Provide the (x, y) coordinate of the cell's center where the given text is located.  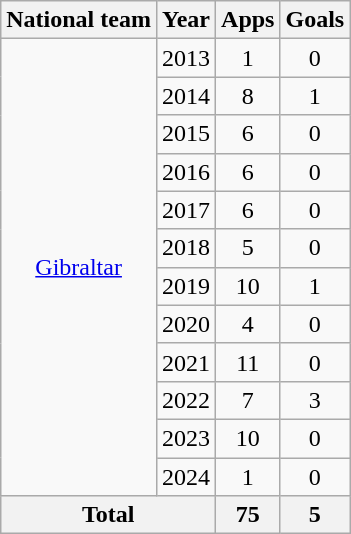
7 (248, 400)
2022 (186, 400)
11 (248, 362)
Year (186, 20)
Gibraltar (79, 268)
2021 (186, 362)
3 (315, 400)
Total (108, 515)
2013 (186, 58)
2024 (186, 477)
4 (248, 324)
Apps (248, 20)
2023 (186, 438)
Goals (315, 20)
2019 (186, 286)
2015 (186, 134)
2020 (186, 324)
2017 (186, 210)
8 (248, 96)
2014 (186, 96)
2016 (186, 172)
National team (79, 20)
75 (248, 515)
2018 (186, 248)
